For the text-containing cell, return its midpoint in [X, Y] coordinate format. 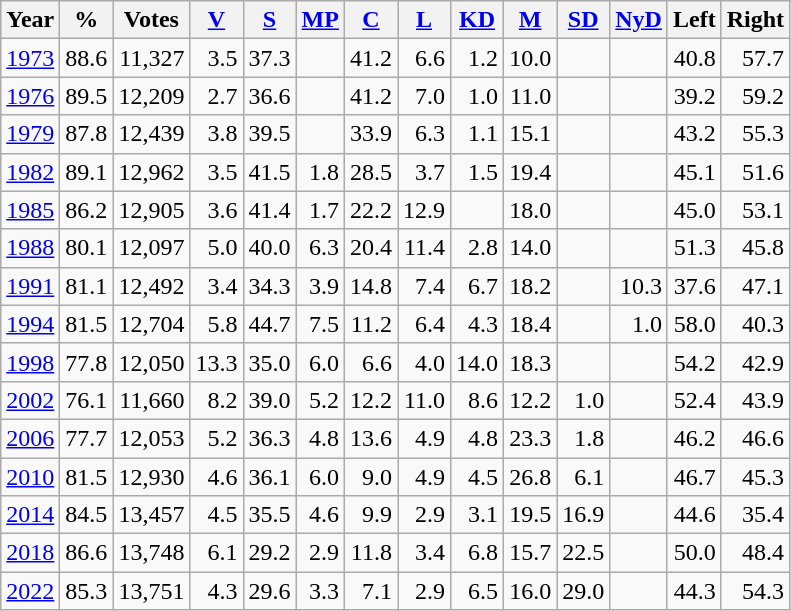
12,053 [152, 438]
KD [478, 20]
37.3 [270, 58]
51.3 [694, 248]
28.5 [370, 172]
9.0 [370, 477]
1982 [30, 172]
10.3 [639, 286]
34.3 [270, 286]
46.2 [694, 438]
L [424, 20]
44.3 [694, 591]
12,097 [152, 248]
41.4 [270, 210]
44.7 [270, 324]
12.9 [424, 210]
18.0 [530, 210]
54.2 [694, 362]
5.8 [216, 324]
86.6 [86, 553]
44.6 [694, 515]
3.9 [320, 286]
53.1 [755, 210]
Left [694, 20]
S [270, 20]
40.3 [755, 324]
C [370, 20]
% [86, 20]
50.0 [694, 553]
1994 [30, 324]
29.0 [584, 591]
11,327 [152, 58]
3.3 [320, 591]
1991 [30, 286]
2022 [30, 591]
85.3 [86, 591]
2.7 [216, 96]
12,209 [152, 96]
52.4 [694, 400]
29.6 [270, 591]
22.2 [370, 210]
77.7 [86, 438]
35.5 [270, 515]
46.6 [755, 438]
45.3 [755, 477]
42.9 [755, 362]
2002 [30, 400]
40.8 [694, 58]
80.1 [86, 248]
6.5 [478, 591]
36.1 [270, 477]
12,962 [152, 172]
18.3 [530, 362]
59.2 [755, 96]
14.8 [370, 286]
39.0 [270, 400]
1973 [30, 58]
23.3 [530, 438]
55.3 [755, 134]
89.5 [86, 96]
19.4 [530, 172]
51.6 [755, 172]
11,660 [152, 400]
87.8 [86, 134]
16.0 [530, 591]
13,748 [152, 553]
MP [320, 20]
3.6 [216, 210]
13,751 [152, 591]
Year [30, 20]
3.7 [424, 172]
54.3 [755, 591]
47.1 [755, 286]
16.9 [584, 515]
45.1 [694, 172]
39.2 [694, 96]
1998 [30, 362]
2014 [30, 515]
11.8 [370, 553]
33.9 [370, 134]
35.0 [270, 362]
12,492 [152, 286]
36.6 [270, 96]
12,050 [152, 362]
19.5 [530, 515]
20.4 [370, 248]
1.5 [478, 172]
43.2 [694, 134]
76.1 [86, 400]
88.6 [86, 58]
45.0 [694, 210]
3.8 [216, 134]
11.2 [370, 324]
12,439 [152, 134]
13.3 [216, 362]
1985 [30, 210]
15.7 [530, 553]
7.5 [320, 324]
7.1 [370, 591]
Votes [152, 20]
6.8 [478, 553]
15.1 [530, 134]
1.7 [320, 210]
84.5 [86, 515]
1.1 [478, 134]
89.1 [86, 172]
2018 [30, 553]
3.1 [478, 515]
2.8 [478, 248]
39.5 [270, 134]
12,930 [152, 477]
81.1 [86, 286]
10.0 [530, 58]
1979 [30, 134]
37.6 [694, 286]
V [216, 20]
36.3 [270, 438]
41.5 [270, 172]
M [530, 20]
45.8 [755, 248]
9.9 [370, 515]
18.2 [530, 286]
12,905 [152, 210]
2006 [30, 438]
43.9 [755, 400]
7.4 [424, 286]
6.4 [424, 324]
35.4 [755, 515]
58.0 [694, 324]
46.7 [694, 477]
22.5 [584, 553]
77.8 [86, 362]
Right [755, 20]
86.2 [86, 210]
8.2 [216, 400]
5.0 [216, 248]
12,704 [152, 324]
1976 [30, 96]
8.6 [478, 400]
SD [584, 20]
1988 [30, 248]
13,457 [152, 515]
29.2 [270, 553]
40.0 [270, 248]
26.8 [530, 477]
48.4 [755, 553]
1.2 [478, 58]
13.6 [370, 438]
NyD [639, 20]
18.4 [530, 324]
7.0 [424, 96]
2010 [30, 477]
6.7 [478, 286]
57.7 [755, 58]
11.4 [424, 248]
4.0 [424, 362]
